Detect which cell encompasses the target text, then output its [X, Y] center coordinate. 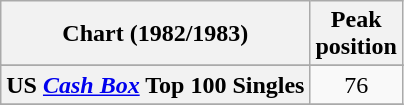
Chart (1982/1983) [156, 34]
76 [356, 85]
Peakposition [356, 34]
US Cash Box Top 100 Singles [156, 85]
